Scan for the cell matching the given text and deliver its (x, y) coordinate at center. 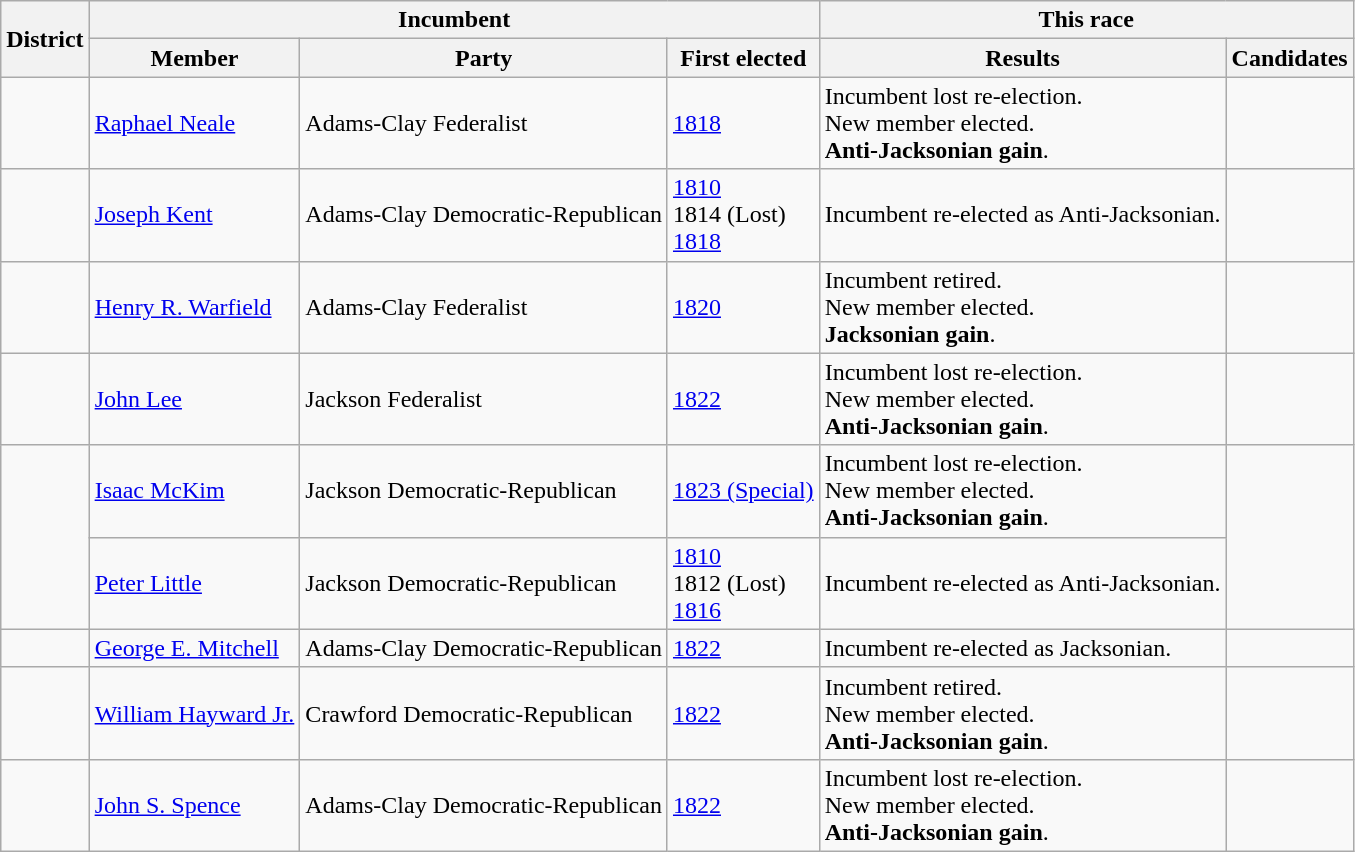
Joseph Kent (194, 215)
First elected (743, 58)
John Lee (194, 399)
1823 (Special) (743, 491)
Jackson Federalist (484, 399)
Incumbent retired.New member elected.Anti-Jacksonian gain. (1022, 713)
Raphael Neale (194, 123)
George E. Mitchell (194, 648)
Member (194, 58)
1818 (743, 123)
Incumbent re-elected as Jacksonian. (1022, 648)
18101812 (Lost)1816 (743, 583)
Peter Little (194, 583)
Henry R. Warfield (194, 307)
John S. Spence (194, 805)
Incumbent (454, 20)
This race (1086, 20)
William Hayward Jr. (194, 713)
Party (484, 58)
Isaac McKim (194, 491)
18101814 (Lost)1818 (743, 215)
1820 (743, 307)
District (45, 39)
Candidates (1290, 58)
Incumbent retired.New member elected.Jacksonian gain. (1022, 307)
Results (1022, 58)
Crawford Democratic-Republican (484, 713)
